From the cell containing the given text, extract its center point as [x, y] coordinate. 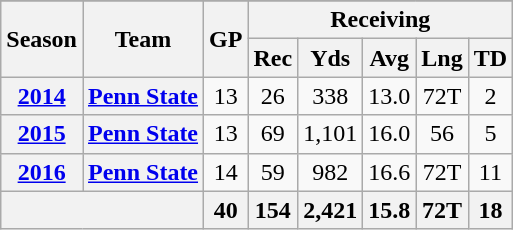
2015 [42, 134]
15.8 [390, 210]
2,421 [330, 210]
16.6 [390, 172]
Team [142, 39]
338 [330, 96]
Lng [442, 58]
11 [490, 172]
Yds [330, 58]
69 [273, 134]
2016 [42, 172]
14 [226, 172]
GP [226, 39]
Avg [390, 58]
5 [490, 134]
1,101 [330, 134]
TD [490, 58]
56 [442, 134]
16.0 [390, 134]
2 [490, 96]
154 [273, 210]
Season [42, 39]
26 [273, 96]
2014 [42, 96]
18 [490, 210]
Receiving [380, 20]
13.0 [390, 96]
40 [226, 210]
Rec [273, 58]
982 [330, 172]
59 [273, 172]
